Provide the [X, Y] coordinate of the cell's center where the given text is located.  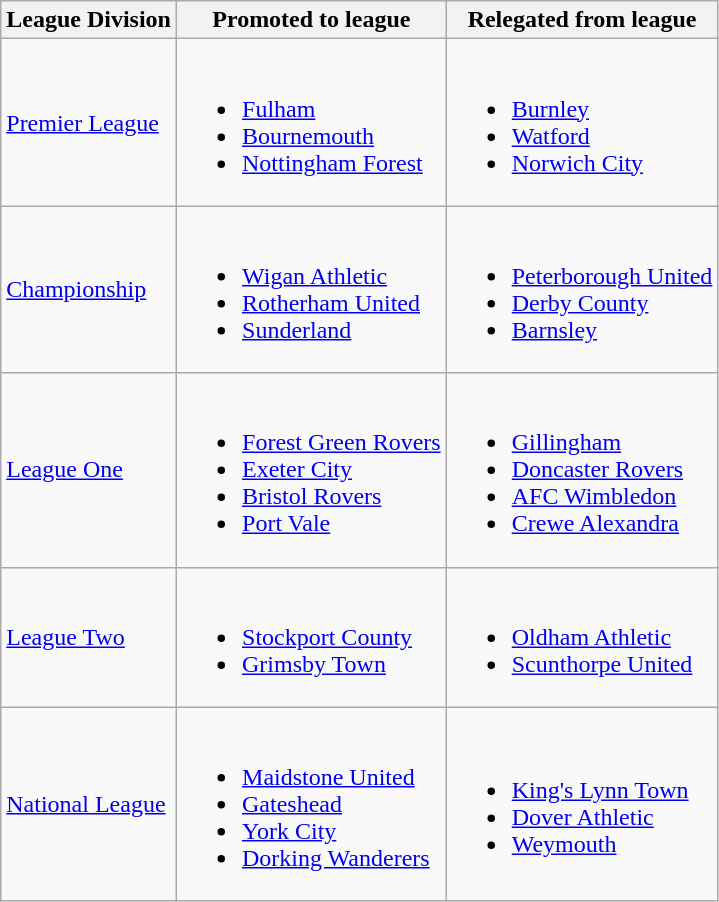
League One [89, 470]
Wigan Athletic Rotherham United Sunderland [312, 290]
Relegated from league [582, 20]
Promoted to league [312, 20]
Gillingham Doncaster Rovers AFC Wimbledon Crewe Alexandra [582, 470]
Championship [89, 290]
Fulham Bournemouth Nottingham Forest [312, 122]
Premier League [89, 122]
National League [89, 804]
Maidstone United Gateshead York City Dorking Wanderers [312, 804]
League Division [89, 20]
League Two [89, 637]
Stockport County Grimsby Town [312, 637]
Burnley Watford Norwich City [582, 122]
Forest Green Rovers Exeter City Bristol Rovers Port Vale [312, 470]
Oldham Athletic Scunthorpe United [582, 637]
Peterborough United Derby County Barnsley [582, 290]
King's Lynn Town Dover Athletic Weymouth [582, 804]
